For the text-containing cell, return its midpoint in (X, Y) coordinate format. 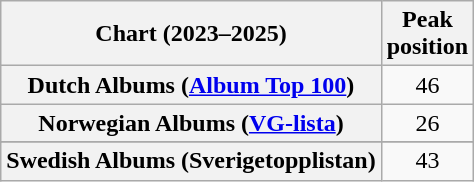
Chart (2023–2025) (191, 34)
Norwegian Albums (VG-lista) (191, 123)
Dutch Albums (Album Top 100) (191, 85)
43 (427, 161)
26 (427, 123)
Peakposition (427, 34)
46 (427, 85)
Swedish Albums (Sverigetopplistan) (191, 161)
